Output the (x, y) coordinate of the center of the cell containing the given text.  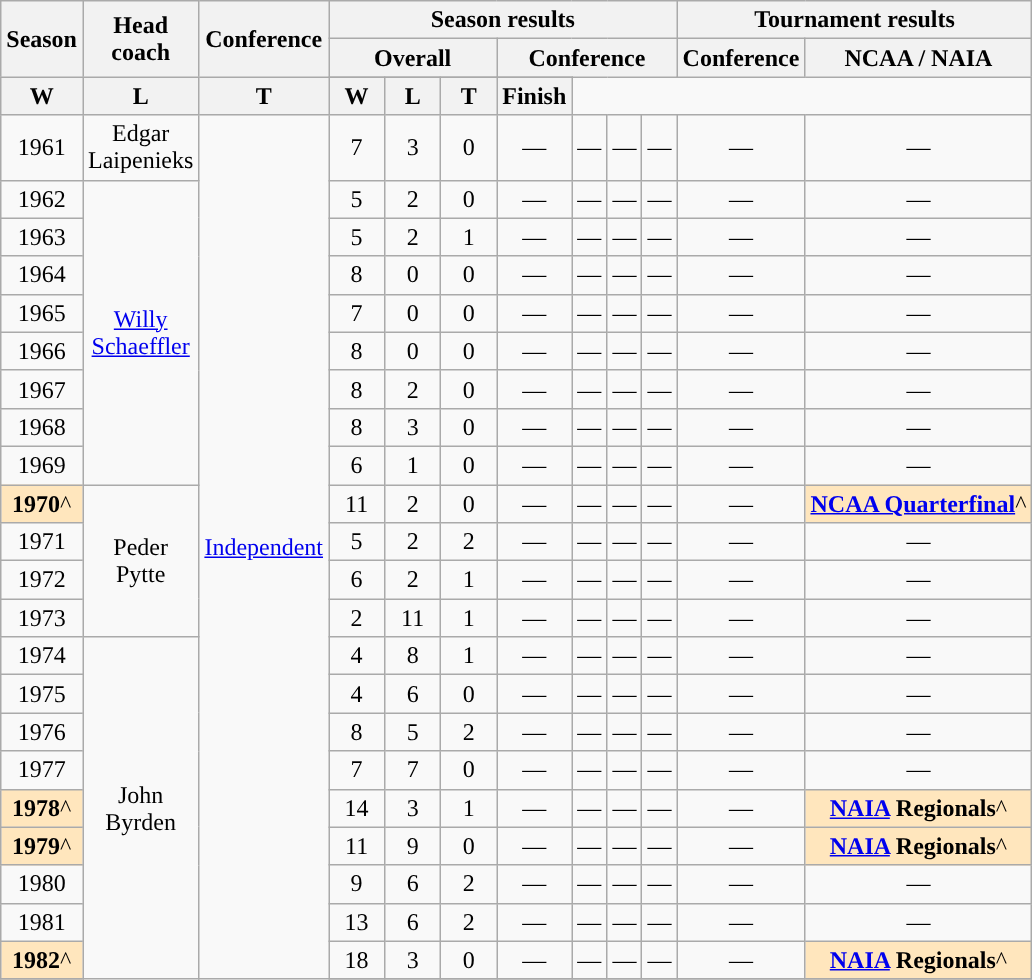
14 (357, 808)
1969 (42, 465)
1977 (42, 770)
1980 (42, 884)
1982^ (42, 960)
Willy Schaeffler (140, 332)
Edgar Laipenieks (140, 148)
Finish (534, 96)
1975 (42, 694)
1966 (42, 351)
18 (357, 960)
Tournament results (854, 20)
1967 (42, 389)
1973 (42, 618)
1964 (42, 275)
1976 (42, 732)
NCAA / NAIA (918, 58)
Overall (413, 58)
Season (42, 39)
1968 (42, 427)
1974 (42, 656)
1971 (42, 542)
1979^ (42, 846)
1962 (42, 199)
John Byrden (140, 808)
1972 (42, 580)
Season results (503, 20)
Peder Pytte (140, 560)
1963 (42, 237)
1970^ (42, 503)
1981 (42, 922)
1961 (42, 148)
Independent (264, 547)
Head coach (140, 39)
1978^ (42, 808)
NCAA Quarterfinal^ (918, 503)
1965 (42, 313)
13 (357, 922)
